For the text-containing cell, return its midpoint in [X, Y] coordinate format. 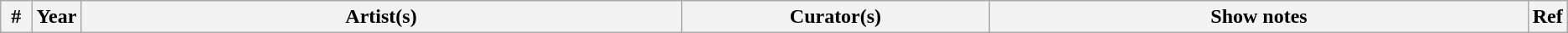
Artist(s) [381, 17]
Year [57, 17]
Ref [1548, 17]
Curator(s) [836, 17]
# [17, 17]
Show notes [1259, 17]
